Provide the [X, Y] coordinate of the cell's center where the given text is located.  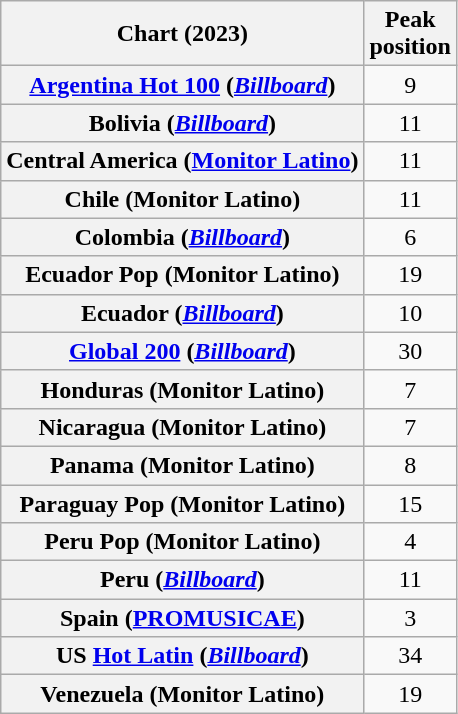
Peru (Billboard) [182, 580]
Ecuador (Billboard) [182, 313]
Peakposition [410, 34]
Global 200 (Billboard) [182, 351]
Chart (2023) [182, 34]
Venezuela (Monitor Latino) [182, 694]
3 [410, 618]
10 [410, 313]
Central America (Monitor Latino) [182, 161]
Honduras (Monitor Latino) [182, 389]
Nicaragua (Monitor Latino) [182, 427]
Spain (PROMUSICAE) [182, 618]
Argentina Hot 100 (Billboard) [182, 85]
9 [410, 85]
34 [410, 656]
30 [410, 351]
Bolivia (Billboard) [182, 123]
Ecuador Pop (Monitor Latino) [182, 275]
Paraguay Pop (Monitor Latino) [182, 503]
Colombia (Billboard) [182, 237]
US Hot Latin (Billboard) [182, 656]
8 [410, 465]
Peru Pop (Monitor Latino) [182, 542]
Chile (Monitor Latino) [182, 199]
Panama (Monitor Latino) [182, 465]
15 [410, 503]
4 [410, 542]
6 [410, 237]
